Output the [X, Y] coordinate of the center of the cell containing the given text.  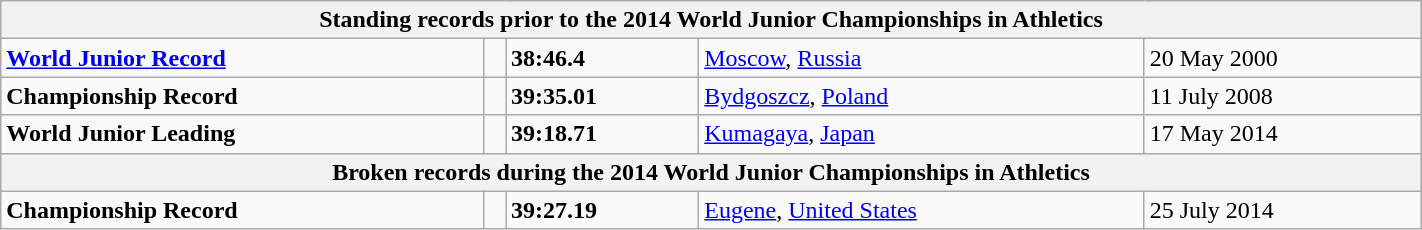
39:27.19 [602, 210]
Broken records during the 2014 World Junior Championships in Athletics [711, 172]
25 July 2014 [1282, 210]
Eugene, United States [922, 210]
11 July 2008 [1282, 96]
World Junior Record [242, 58]
World Junior Leading [242, 134]
Bydgoszcz, Poland [922, 96]
20 May 2000 [1282, 58]
Kumagaya, Japan [922, 134]
17 May 2014 [1282, 134]
38:46.4 [602, 58]
Standing records prior to the 2014 World Junior Championships in Athletics [711, 20]
Moscow, Russia [922, 58]
39:18.71 [602, 134]
39:35.01 [602, 96]
